Return [x, y] of the center of cell containing provided text 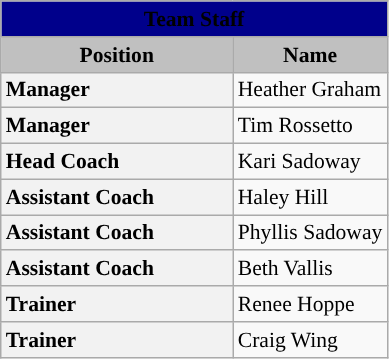
Kari Sadoway [310, 162]
Name [310, 55]
Beth Vallis [310, 269]
Head Coach [117, 162]
Position [117, 55]
Tim Rossetto [310, 126]
Heather Graham [310, 90]
Phyllis Sadoway [310, 233]
Renee Hoppe [310, 304]
Team Staff [194, 19]
Haley Hill [310, 197]
Craig Wing [310, 340]
